From the cell containing the given text, extract its center point as [x, y] coordinate. 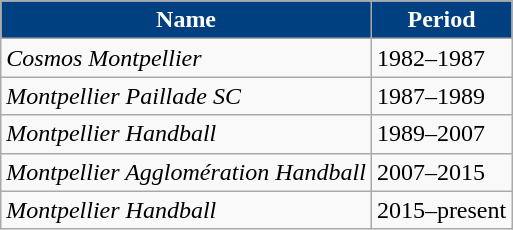
1982–1987 [441, 58]
Period [441, 20]
Montpellier Paillade SC [186, 96]
Cosmos Montpellier [186, 58]
1987–1989 [441, 96]
2015–present [441, 210]
1989–2007 [441, 134]
Name [186, 20]
Montpellier Agglomération Handball [186, 172]
2007–2015 [441, 172]
